From the cell containing the given text, extract its center point as [x, y] coordinate. 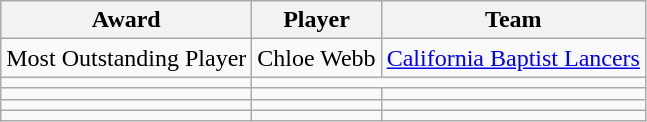
Player [316, 20]
Team [513, 20]
Chloe Webb [316, 58]
Most Outstanding Player [126, 58]
California Baptist Lancers [513, 58]
Award [126, 20]
